Output the [X, Y] coordinate of the center of the cell containing the given text.  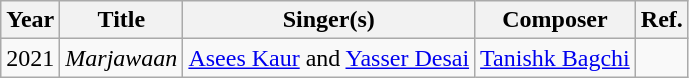
Asees Kaur and Yasser Desai [329, 58]
2021 [30, 58]
Title [122, 20]
Singer(s) [329, 20]
Year [30, 20]
Composer [556, 20]
Marjawaan [122, 58]
Tanishk Bagchi [556, 58]
Ref. [662, 20]
